From the cell containing the given text, extract its center point as (x, y) coordinate. 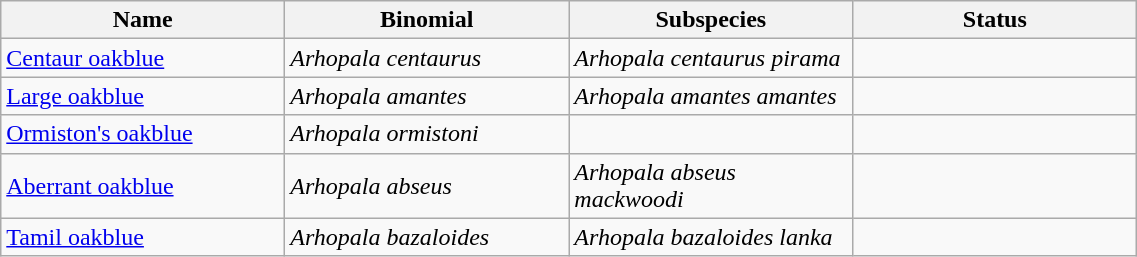
Arhopala bazaloides lanka (711, 237)
Tamil oakblue (143, 237)
Arhopala abseus (427, 186)
Ormiston's oakblue (143, 134)
Arhopala bazaloides (427, 237)
Arhopala abseus mackwoodi (711, 186)
Arhopala centaurus (427, 58)
Large oakblue (143, 96)
Arhopala ormistoni (427, 134)
Binomial (427, 20)
Aberrant oakblue (143, 186)
Arhopala amantes (427, 96)
Name (143, 20)
Arhopala centaurus pirama (711, 58)
Status (995, 20)
Centaur oakblue (143, 58)
Subspecies (711, 20)
Arhopala amantes amantes (711, 96)
